Return the [x, y] coordinate for the center point of the cell that contains the specified text.  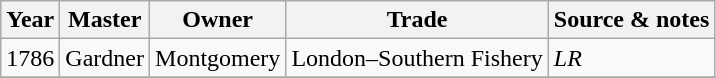
Gardner [105, 58]
Trade [417, 20]
Master [105, 20]
Source & notes [632, 20]
1786 [30, 58]
Montgomery [218, 58]
London–Southern Fishery [417, 58]
Year [30, 20]
Owner [218, 20]
LR [632, 58]
